Output the [x, y] coordinate of the center of the cell containing the given text.  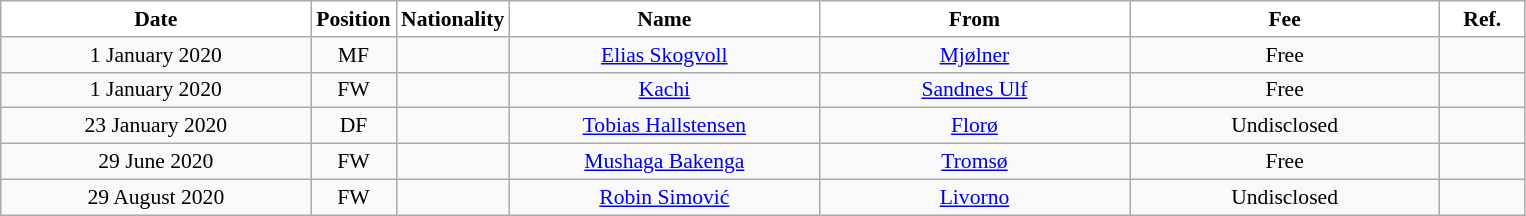
Sandnes Ulf [974, 90]
Fee [1285, 19]
23 January 2020 [156, 126]
Mushaga Bakenga [664, 162]
Tromsø [974, 162]
Florø [974, 126]
MF [354, 55]
Elias Skogvoll [664, 55]
Mjølner [974, 55]
Name [664, 19]
Position [354, 19]
Date [156, 19]
Tobias Hallstensen [664, 126]
From [974, 19]
Livorno [974, 197]
DF [354, 126]
Nationality [452, 19]
Ref. [1482, 19]
Kachi [664, 90]
29 August 2020 [156, 197]
Robin Simović [664, 197]
29 June 2020 [156, 162]
